Return the [X, Y] coordinate for the center point of the cell that contains the specified text.  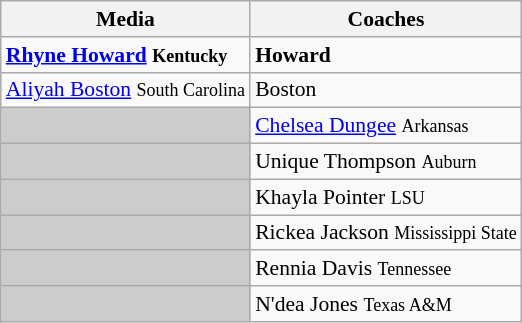
Boston [386, 90]
Rickea Jackson Mississippi State [386, 233]
Media [126, 19]
Aliyah Boston South Carolina [126, 90]
Khayla Pointer LSU [386, 197]
N'dea Jones Texas A&M [386, 304]
Rennia Davis Tennessee [386, 269]
Rhyne Howard Kentucky [126, 55]
Unique Thompson Auburn [386, 162]
Howard [386, 55]
Chelsea Dungee Arkansas [386, 126]
Coaches [386, 19]
